Provide the (X, Y) coordinate of the cell's center where the given text is located.  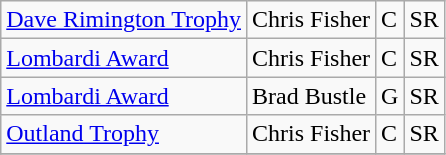
G (390, 96)
Dave Rimington Trophy (124, 20)
Brad Bustle (312, 96)
Outland Trophy (124, 134)
